Identify which cell holds the provided text, then report its (x, y) central coordinate. 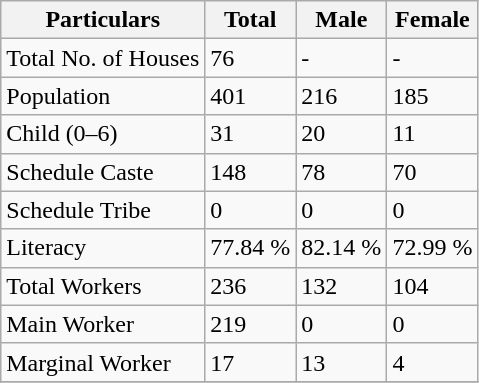
13 (342, 362)
Marginal Worker (103, 362)
11 (432, 134)
Male (342, 20)
17 (250, 362)
Total No. of Houses (103, 58)
Total Workers (103, 286)
104 (432, 286)
Main Worker (103, 324)
Female (432, 20)
77.84 % (250, 248)
185 (432, 96)
76 (250, 58)
Literacy (103, 248)
Total (250, 20)
70 (432, 172)
Population (103, 96)
219 (250, 324)
78 (342, 172)
401 (250, 96)
Child (0–6) (103, 134)
31 (250, 134)
132 (342, 286)
236 (250, 286)
82.14 % (342, 248)
Particulars (103, 20)
Schedule Caste (103, 172)
148 (250, 172)
72.99 % (432, 248)
4 (432, 362)
Schedule Tribe (103, 210)
20 (342, 134)
216 (342, 96)
